Identify which cell holds the provided text, then report its [x, y] central coordinate. 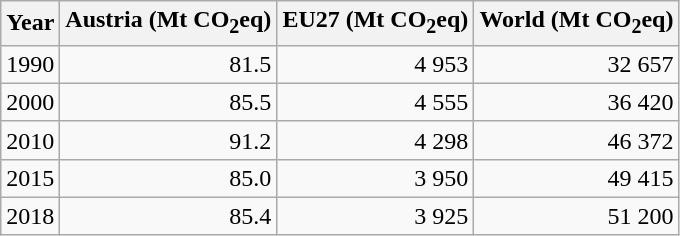
49 415 [576, 178]
2015 [30, 178]
1990 [30, 64]
Austria (Mt CO2eq) [168, 23]
91.2 [168, 140]
4 555 [376, 102]
51 200 [576, 216]
85.4 [168, 216]
2000 [30, 102]
Year [30, 23]
3 950 [376, 178]
EU27 (Mt CO2eq) [376, 23]
3 925 [376, 216]
81.5 [168, 64]
2018 [30, 216]
85.0 [168, 178]
32 657 [576, 64]
4 953 [376, 64]
85.5 [168, 102]
2010 [30, 140]
46 372 [576, 140]
4 298 [376, 140]
36 420 [576, 102]
World (Mt CO2eq) [576, 23]
